Identify which cell holds the provided text, then report its [X, Y] central coordinate. 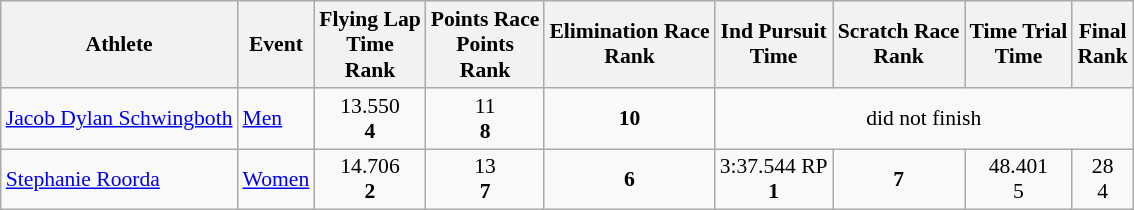
10 [629, 118]
FinalRank [1102, 44]
Event [276, 44]
284 [1102, 180]
118 [486, 118]
7 [899, 180]
Elimination RaceRank [629, 44]
Stephanie Roorda [120, 180]
Jacob Dylan Schwingboth [120, 118]
Men [276, 118]
48.401 5 [1018, 180]
Time TrialTime [1018, 44]
Points RacePointsRank [486, 44]
Athlete [120, 44]
Flying LapTimeRank [370, 44]
14.7062 [370, 180]
Scratch RaceRank [899, 44]
137 [486, 180]
did not finish [924, 118]
Ind PursuitTime [774, 44]
3:37.544 RP1 [774, 180]
Women [276, 180]
13.5504 [370, 118]
6 [629, 180]
